Find where the given text appears and provide that cell's center as (x, y) coordinate. 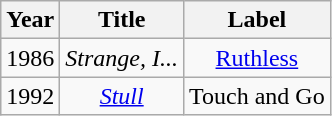
1992 (30, 96)
Strange, I... (122, 58)
Label (258, 20)
1986 (30, 58)
Title (122, 20)
Stull (122, 96)
Ruthless (258, 58)
Touch and Go (258, 96)
Year (30, 20)
